Determine the [X, Y] coordinate at the center of the cell enclosing the given text.  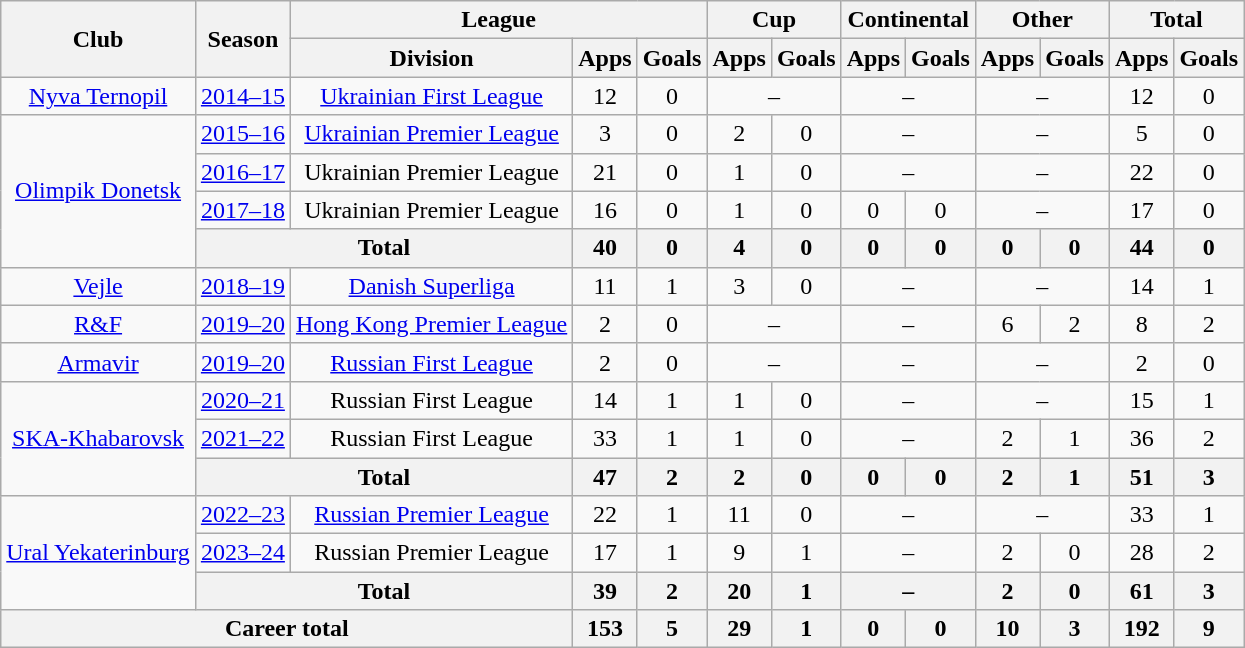
21 [605, 172]
2016–17 [242, 172]
192 [1141, 629]
8 [1141, 324]
2021–22 [242, 438]
R&F [98, 324]
Season [242, 39]
6 [1007, 324]
Vejle [98, 286]
Ural Yekaterinburg [98, 553]
League [498, 20]
4 [739, 248]
Division [431, 58]
Continental [908, 20]
39 [605, 591]
2017–18 [242, 210]
Club [98, 39]
28 [1141, 553]
153 [605, 629]
2018–19 [242, 286]
Cup [774, 20]
47 [605, 477]
Ukrainian First League [431, 96]
40 [605, 248]
2023–24 [242, 553]
Hong Kong Premier League [431, 324]
SKA-Khabarovsk [98, 438]
20 [739, 591]
10 [1007, 629]
Danish Superliga [431, 286]
Armavir [98, 362]
2022–23 [242, 515]
2020–21 [242, 400]
51 [1141, 477]
Nyva Ternopil [98, 96]
15 [1141, 400]
2014–15 [242, 96]
44 [1141, 248]
2015–16 [242, 134]
16 [605, 210]
36 [1141, 438]
Other [1042, 20]
29 [739, 629]
Olimpik Donetsk [98, 191]
61 [1141, 591]
Career total [287, 629]
